Locate the cell with the specified text and output its (x, y) center coordinate. 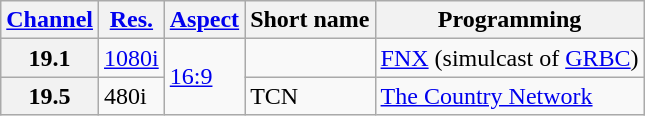
Programming (510, 20)
TCN (310, 96)
480i (132, 96)
19.5 (50, 96)
Channel (50, 20)
16:9 (204, 77)
19.1 (50, 58)
FNX (simulcast of GRBC) (510, 58)
1080i (132, 58)
Short name (310, 20)
Aspect (204, 20)
Res. (132, 20)
The Country Network (510, 96)
